Capture the cell that displays the provided text and extract its [x, y] central coordinate. 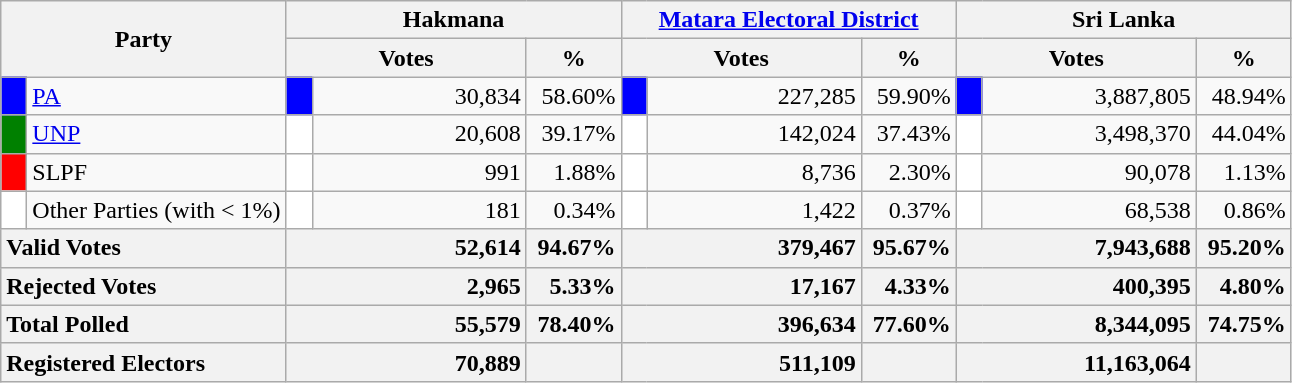
8,736 [754, 172]
0.34% [574, 210]
52,614 [406, 248]
48.94% [1244, 96]
8,344,095 [1076, 324]
11,163,064 [1076, 362]
PA [156, 96]
SLPF [156, 172]
4.80% [1244, 286]
95.67% [908, 248]
20,608 [419, 134]
142,024 [754, 134]
1.88% [574, 172]
7,943,688 [1076, 248]
70,889 [406, 362]
39.17% [574, 134]
379,467 [741, 248]
3,887,805 [1089, 96]
1,422 [754, 210]
58.60% [574, 96]
Party [144, 39]
68,538 [1089, 210]
2,965 [406, 286]
0.86% [1244, 210]
Valid Votes [144, 248]
4.33% [908, 286]
55,579 [406, 324]
17,167 [741, 286]
94.67% [574, 248]
0.37% [908, 210]
Other Parties (with < 1%) [156, 210]
Matara Electoral District [788, 20]
Sri Lanka [1124, 20]
37.43% [908, 134]
511,109 [741, 362]
44.04% [1244, 134]
2.30% [908, 172]
95.20% [1244, 248]
Hakmana [454, 20]
Rejected Votes [144, 286]
181 [419, 210]
UNP [156, 134]
Total Polled [144, 324]
3,498,370 [1089, 134]
90,078 [1089, 172]
396,634 [741, 324]
77.60% [908, 324]
227,285 [754, 96]
30,834 [419, 96]
991 [419, 172]
74.75% [1244, 324]
1.13% [1244, 172]
59.90% [908, 96]
400,395 [1076, 286]
Registered Electors [144, 362]
78.40% [574, 324]
5.33% [574, 286]
